Return [X, Y] of the center of cell containing provided text 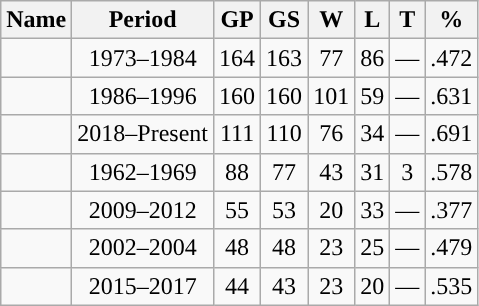
164 [238, 58]
% [452, 20]
.691 [452, 134]
44 [238, 286]
76 [332, 134]
86 [372, 58]
2018–Present [143, 134]
31 [372, 172]
2009–2012 [143, 210]
110 [284, 134]
2015–2017 [143, 286]
.472 [452, 58]
1986–1996 [143, 96]
.377 [452, 210]
33 [372, 210]
59 [372, 96]
25 [372, 248]
88 [238, 172]
Name [36, 20]
W [332, 20]
T [408, 20]
34 [372, 134]
2002–2004 [143, 248]
3 [408, 172]
.631 [452, 96]
1962–1969 [143, 172]
111 [238, 134]
55 [238, 210]
101 [332, 96]
GS [284, 20]
163 [284, 58]
.578 [452, 172]
.479 [452, 248]
GP [238, 20]
.535 [452, 286]
53 [284, 210]
L [372, 20]
Period [143, 20]
1973–1984 [143, 58]
